Search for the cell housing the specified text and yield its (X, Y) center coordinate. 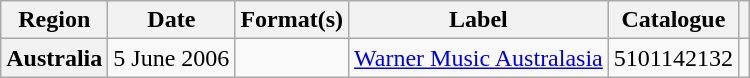
Region (54, 20)
Label (479, 20)
Format(s) (292, 20)
5101142132 (673, 58)
Australia (54, 58)
Catalogue (673, 20)
Warner Music Australasia (479, 58)
5 June 2006 (172, 58)
Date (172, 20)
